Find where the given text appears and provide that cell's center as (x, y) coordinate. 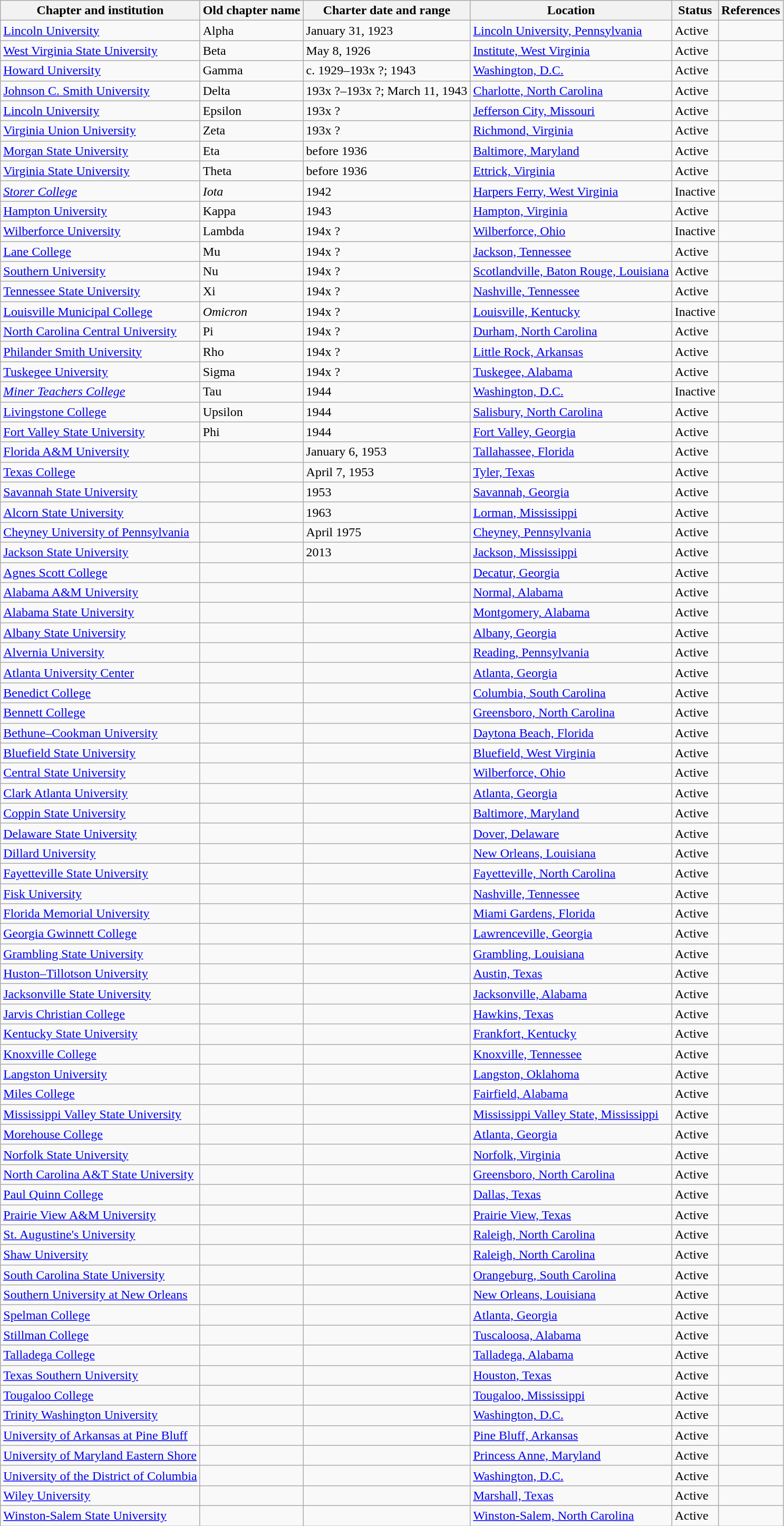
Richmond, Virginia (571, 131)
Beta (251, 51)
Iota (251, 191)
Bluefield, West Virginia (571, 753)
South Carolina State University (100, 1275)
Winston-Salem, North Carolina (571, 1515)
Shaw University (100, 1255)
Savannah State University (100, 492)
Southern University at New Orleans (100, 1295)
Winston-Salem State University (100, 1515)
University of Arkansas at Pine Bluff (100, 1435)
Institute, West Virginia (571, 51)
Bennett College (100, 713)
Paul Quinn College (100, 1194)
Wiley University (100, 1495)
Jefferson City, Missouri (571, 111)
Tuscaloosa, Alabama (571, 1335)
Mu (251, 252)
Montgomery, Alabama (571, 613)
Lincoln University, Pennsylvania (571, 31)
Dover, Delaware (571, 833)
Huston–Tillotson University (100, 974)
Southern University (100, 272)
Florida Memorial University (100, 914)
Theta (251, 171)
Tougaloo, Mississippi (571, 1395)
Upsilon (251, 412)
Fayetteville, North Carolina (571, 873)
Central State University (100, 773)
Scotlandville, Baton Rouge, Louisiana (571, 272)
Wilberforce University (100, 231)
Georgia Gwinnett College (100, 934)
Marshall, Texas (571, 1495)
Bluefield State University (100, 753)
Virginia Union University (100, 131)
North Carolina Central University (100, 332)
May 8, 1926 (387, 51)
Livingstone College (100, 412)
Florida A&M University (100, 452)
Bethune–Cookman University (100, 733)
Ettrick, Virginia (571, 171)
Texas Southern University (100, 1375)
Clark Atlanta University (100, 793)
Gamma (251, 71)
Grambling State University (100, 954)
Charter date and range (387, 11)
1942 (387, 191)
Langston University (100, 1074)
Old chapter name (251, 11)
Eta (251, 151)
Atlanta University Center (100, 673)
Prairie View A&M University (100, 1214)
January 31, 1923 (387, 31)
Langston, Oklahoma (571, 1074)
Morgan State University (100, 151)
Location (571, 11)
Hampton University (100, 211)
Alpha (251, 31)
Normal, Alabama (571, 593)
Alabama State University (100, 613)
1943 (387, 211)
Jacksonville State University (100, 994)
Dallas, Texas (571, 1194)
Miner Teachers College (100, 392)
Tallahassee, Florida (571, 452)
Nu (251, 272)
Kentucky State University (100, 1034)
Mississippi Valley State, Mississippi (571, 1114)
Tougaloo College (100, 1395)
Cheyney, Pennsylvania (571, 532)
Coppin State University (100, 813)
References (751, 11)
Cheyney University of Pennsylvania (100, 532)
193x ?–193x ?; March 11, 1943 (387, 91)
Savannah, Georgia (571, 492)
Tyler, Texas (571, 472)
Miles College (100, 1094)
Storer College (100, 191)
Miami Gardens, Florida (571, 914)
Trinity Washington University (100, 1415)
1963 (387, 512)
Fort Valley, Georgia (571, 432)
Jacksonville, Alabama (571, 994)
North Carolina A&T State University (100, 1174)
West Virginia State University (100, 51)
Omicron (251, 312)
Norfolk, Virginia (571, 1154)
Johnson C. Smith University (100, 91)
Kappa (251, 211)
2013 (387, 552)
Pine Bluff, Arkansas (571, 1435)
Salisbury, North Carolina (571, 412)
Daytona Beach, Florida (571, 733)
Decatur, Georgia (571, 572)
Hampton, Virginia (571, 211)
Knoxville, Tennessee (571, 1054)
Charlotte, North Carolina (571, 91)
Rho (251, 352)
Fisk University (100, 894)
Delta (251, 91)
Epsilon (251, 111)
April 1975 (387, 532)
Orangeburg, South Carolina (571, 1275)
Stillman College (100, 1335)
Tennessee State University (100, 292)
Albany State University (100, 633)
Jackson, Mississippi (571, 552)
April 7, 1953 (387, 472)
January 6, 1953 (387, 452)
Harpers Ferry, West Virginia (571, 191)
Tuskegee University (100, 372)
Dillard University (100, 853)
Jackson State University (100, 552)
Howard University (100, 71)
Philander Smith University (100, 352)
Houston, Texas (571, 1375)
Norfolk State University (100, 1154)
University of Maryland Eastern Shore (100, 1455)
Reading, Pennsylvania (571, 653)
Frankfort, Kentucky (571, 1034)
Agnes Scott College (100, 572)
Prairie View, Texas (571, 1214)
Lane College (100, 252)
Xi (251, 292)
Fort Valley State University (100, 432)
Lorman, Mississippi (571, 512)
Jackson, Tennessee (571, 252)
Little Rock, Arkansas (571, 352)
Talladega College (100, 1355)
Spelman College (100, 1315)
St. Augustine's University (100, 1235)
Chapter and institution (100, 11)
Princess Anne, Maryland (571, 1455)
Tuskegee, Alabama (571, 372)
Delaware State University (100, 833)
Zeta (251, 131)
Columbia, South Carolina (571, 693)
1953 (387, 492)
University of the District of Columbia (100, 1475)
c. 1929–193x ?; 1943 (387, 71)
Jarvis Christian College (100, 1014)
Lambda (251, 231)
Knoxville College (100, 1054)
Virginia State University (100, 171)
Lawrenceville, Georgia (571, 934)
Benedict College (100, 693)
Austin, Texas (571, 974)
Sigma (251, 372)
Hawkins, Texas (571, 1014)
Pi (251, 332)
Albany, Georgia (571, 633)
Louisville, Kentucky (571, 312)
Alabama A&M University (100, 593)
Status (695, 11)
Fairfield, Alabama (571, 1094)
Alvernia University (100, 653)
Talladega, Alabama (571, 1355)
Morehouse College (100, 1134)
Durham, North Carolina (571, 332)
Alcorn State University (100, 512)
Phi (251, 432)
Louisville Municipal College (100, 312)
Texas College (100, 472)
Fayetteville State University (100, 873)
Grambling, Louisiana (571, 954)
Tau (251, 392)
Mississippi Valley State University (100, 1114)
